For the text-containing cell, return its midpoint in [X, Y] coordinate format. 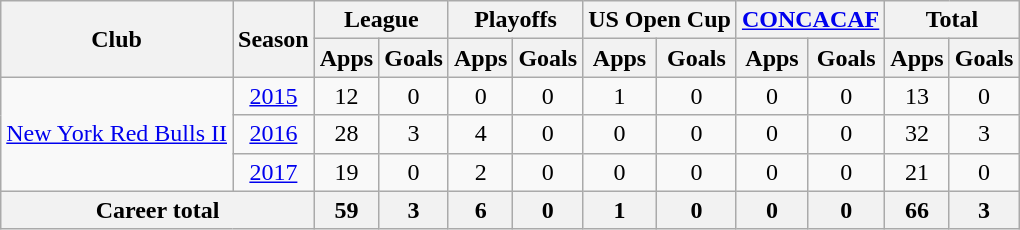
US Open Cup [660, 20]
New York Red Bulls II [117, 134]
66 [917, 210]
13 [917, 96]
2016 [273, 134]
4 [480, 134]
2 [480, 172]
28 [346, 134]
12 [346, 96]
59 [346, 210]
CONCACAF [810, 20]
Career total [158, 210]
2015 [273, 96]
Total [952, 20]
League [381, 20]
32 [917, 134]
2017 [273, 172]
6 [480, 210]
Season [273, 39]
21 [917, 172]
Club [117, 39]
19 [346, 172]
Playoffs [515, 20]
